Determine the (x, y) coordinate at the center of the cell enclosing the given text.  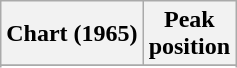
Peakposition (189, 34)
Chart (1965) (72, 34)
